From the cell containing the given text, extract its center point as (X, Y) coordinate. 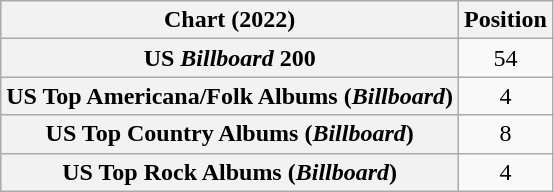
US Billboard 200 (230, 58)
Position (506, 20)
US Top Americana/Folk Albums (Billboard) (230, 96)
Chart (2022) (230, 20)
US Top Rock Albums (Billboard) (230, 172)
8 (506, 134)
US Top Country Albums (Billboard) (230, 134)
54 (506, 58)
